From the cell containing the given text, extract its center point as [x, y] coordinate. 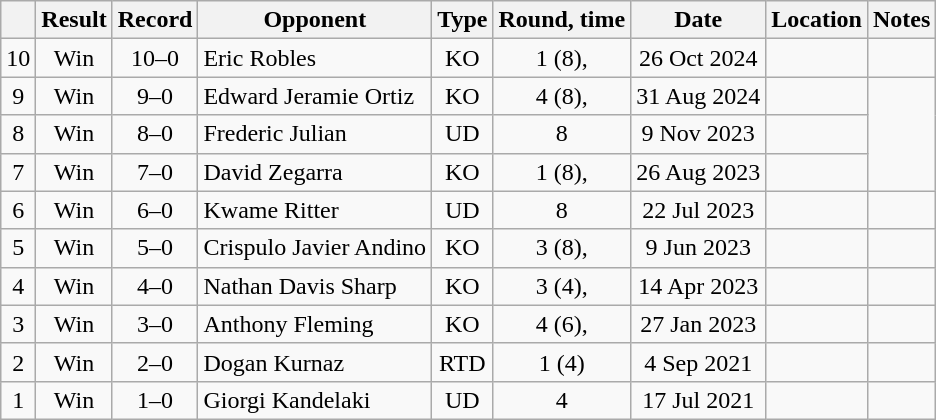
7 [18, 172]
1 [18, 400]
5–0 [155, 248]
Nathan Davis Sharp [315, 286]
31 Aug 2024 [698, 96]
Giorgi Kandelaki [315, 400]
4 (6), [562, 324]
Record [155, 20]
9 [18, 96]
27 Jan 2023 [698, 324]
9–0 [155, 96]
7–0 [155, 172]
6–0 [155, 210]
2–0 [155, 362]
6 [18, 210]
22 Jul 2023 [698, 210]
Opponent [315, 20]
10 [18, 58]
Dogan Kurnaz [315, 362]
4–0 [155, 286]
David Zegarra [315, 172]
Location [817, 20]
Crispulo Javier Andino [315, 248]
Round, time [562, 20]
3 [18, 324]
RTD [462, 362]
Date [698, 20]
Kwame Ritter [315, 210]
4 Sep 2021 [698, 362]
Frederic Julian [315, 134]
2 [18, 362]
4 (8), [562, 96]
26 Oct 2024 [698, 58]
17 Jul 2021 [698, 400]
Result [74, 20]
Type [462, 20]
3 (4), [562, 286]
3 (8), [562, 248]
14 Apr 2023 [698, 286]
10–0 [155, 58]
9 Nov 2023 [698, 134]
26 Aug 2023 [698, 172]
1–0 [155, 400]
Anthony Fleming [315, 324]
3–0 [155, 324]
8–0 [155, 134]
9 Jun 2023 [698, 248]
5 [18, 248]
Edward Jeramie Ortiz [315, 96]
Eric Robles [315, 58]
Notes [901, 20]
1 (4) [562, 362]
